Locate the cell with the specified text and output its [x, y] center coordinate. 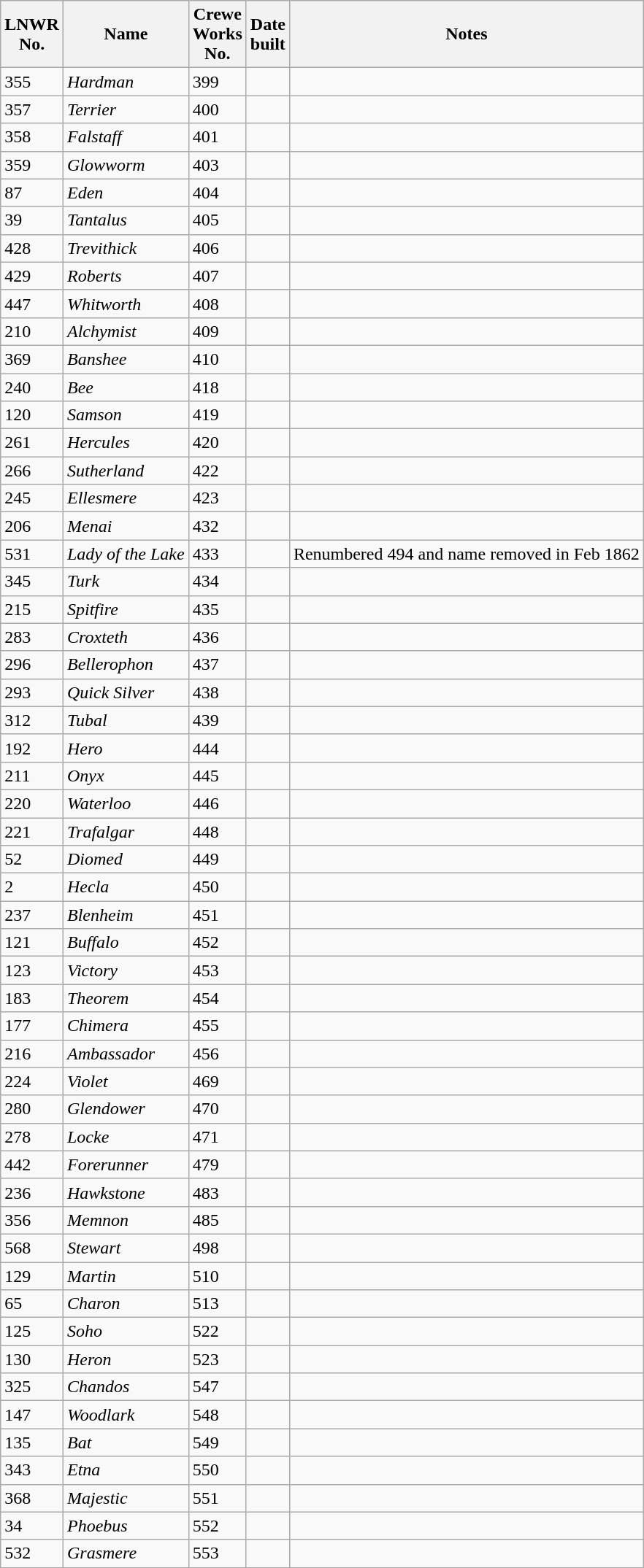
Hecla [126, 887]
449 [218, 860]
237 [32, 915]
455 [218, 1026]
453 [218, 970]
Soho [126, 1332]
454 [218, 998]
211 [32, 776]
551 [218, 1498]
245 [32, 498]
Blenheim [126, 915]
325 [32, 1387]
403 [218, 165]
34 [32, 1526]
406 [218, 248]
407 [218, 276]
Lady of the Lake [126, 554]
Turk [126, 582]
359 [32, 165]
312 [32, 720]
357 [32, 109]
442 [32, 1165]
485 [218, 1220]
236 [32, 1192]
437 [218, 665]
266 [32, 471]
355 [32, 82]
Trevithick [126, 248]
Heron [126, 1359]
147 [32, 1415]
216 [32, 1054]
Forerunner [126, 1165]
Violet [126, 1081]
Phoebus [126, 1526]
409 [218, 331]
432 [218, 526]
129 [32, 1276]
Falstaff [126, 137]
278 [32, 1137]
39 [32, 220]
434 [218, 582]
Tantalus [126, 220]
531 [32, 554]
418 [218, 387]
87 [32, 193]
435 [218, 609]
483 [218, 1192]
Spitfire [126, 609]
192 [32, 748]
Menai [126, 526]
522 [218, 1332]
CreweWorksNo. [218, 34]
553 [218, 1553]
408 [218, 304]
121 [32, 943]
206 [32, 526]
215 [32, 609]
Glendower [126, 1109]
Trafalgar [126, 831]
422 [218, 471]
125 [32, 1332]
293 [32, 692]
548 [218, 1415]
404 [218, 193]
547 [218, 1387]
261 [32, 443]
Roberts [126, 276]
400 [218, 109]
452 [218, 943]
469 [218, 1081]
549 [218, 1443]
568 [32, 1248]
135 [32, 1443]
Banshee [126, 359]
Memnon [126, 1220]
120 [32, 415]
Eden [126, 193]
410 [218, 359]
52 [32, 860]
240 [32, 387]
183 [32, 998]
446 [218, 803]
Glowworm [126, 165]
177 [32, 1026]
510 [218, 1276]
Stewart [126, 1248]
210 [32, 331]
447 [32, 304]
Charon [126, 1304]
Terrier [126, 109]
438 [218, 692]
Locke [126, 1137]
Bellerophon [126, 665]
448 [218, 831]
523 [218, 1359]
Whitworth [126, 304]
433 [218, 554]
368 [32, 1498]
401 [218, 137]
220 [32, 803]
450 [218, 887]
Datebuilt [267, 34]
436 [218, 637]
Alchymist [126, 331]
Hercules [126, 443]
Hero [126, 748]
Notes [466, 34]
356 [32, 1220]
343 [32, 1470]
419 [218, 415]
Victory [126, 970]
345 [32, 582]
451 [218, 915]
Renumbered 494 and name removed in Feb 1862 [466, 554]
Woodlark [126, 1415]
479 [218, 1165]
130 [32, 1359]
Grasmere [126, 1553]
Hawkstone [126, 1192]
Name [126, 34]
444 [218, 748]
2 [32, 887]
221 [32, 831]
Sutherland [126, 471]
423 [218, 498]
Onyx [126, 776]
Chandos [126, 1387]
Ellesmere [126, 498]
552 [218, 1526]
Diomed [126, 860]
Croxteth [126, 637]
283 [32, 637]
Buffalo [126, 943]
470 [218, 1109]
532 [32, 1553]
Quick Silver [126, 692]
296 [32, 665]
428 [32, 248]
LNWRNo. [32, 34]
471 [218, 1137]
513 [218, 1304]
445 [218, 776]
439 [218, 720]
405 [218, 220]
Bee [126, 387]
280 [32, 1109]
369 [32, 359]
Ambassador [126, 1054]
Martin [126, 1276]
Tubal [126, 720]
Majestic [126, 1498]
420 [218, 443]
Samson [126, 415]
550 [218, 1470]
358 [32, 137]
429 [32, 276]
Waterloo [126, 803]
456 [218, 1054]
Chimera [126, 1026]
65 [32, 1304]
498 [218, 1248]
123 [32, 970]
Bat [126, 1443]
399 [218, 82]
Etna [126, 1470]
Theorem [126, 998]
Hardman [126, 82]
224 [32, 1081]
